Return [X, Y] of the center of cell containing provided text 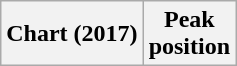
Chart (2017) [72, 34]
Peakposition [189, 34]
